Pinpoint the cell where the given text exists, returning its [X, Y] midpoint coordinate. 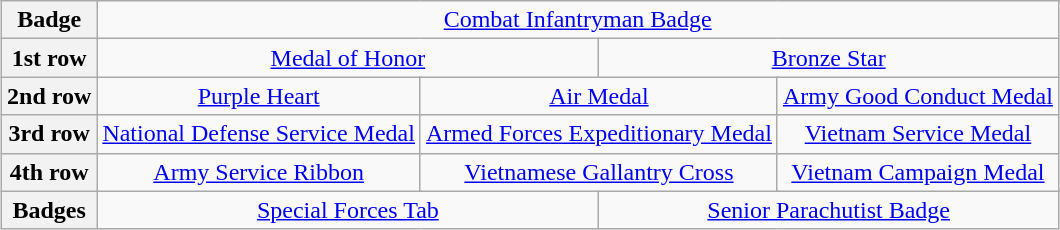
Purple Heart [259, 96]
Air Medal [598, 96]
Medal of Honor [348, 58]
Vietnam Service Medal [918, 134]
Army Service Ribbon [259, 172]
2nd row [50, 96]
Bronze Star [829, 58]
Vietnamese Gallantry Cross [598, 172]
Badges [50, 210]
4th row [50, 172]
Armed Forces Expeditionary Medal [598, 134]
National Defense Service Medal [259, 134]
3rd row [50, 134]
Senior Parachutist Badge [829, 210]
Vietnam Campaign Medal [918, 172]
1st row [50, 58]
Army Good Conduct Medal [918, 96]
Special Forces Tab [348, 210]
Combat Infantryman Badge [578, 20]
Badge [50, 20]
